Find where the given text appears and provide that cell's center as (X, Y) coordinate. 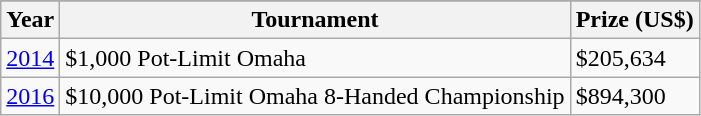
Year (30, 20)
$1,000 Pot-Limit Omaha (315, 58)
Prize (US$) (634, 20)
$894,300 (634, 96)
$205,634 (634, 58)
2014 (30, 58)
Tournament (315, 20)
$10,000 Pot-Limit Omaha 8-Handed Championship (315, 96)
2016 (30, 96)
